Return (X, Y) of the center of cell containing provided text 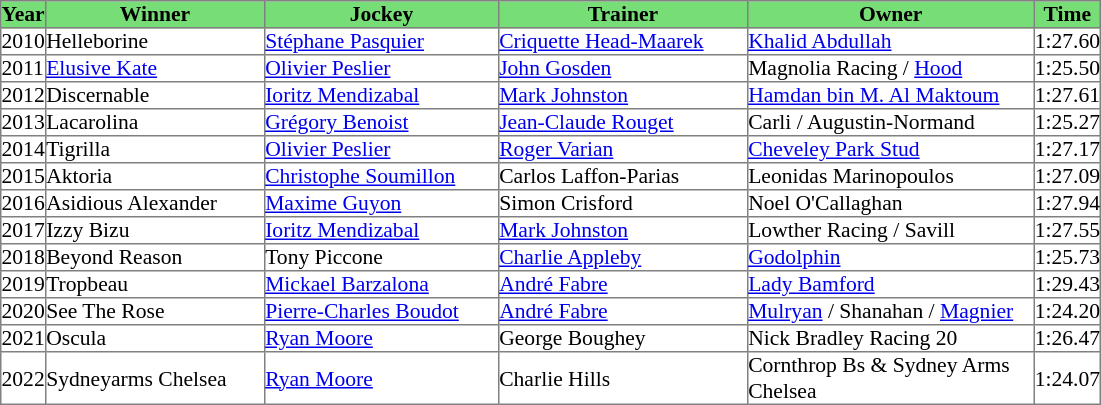
2015 (24, 176)
2010 (24, 42)
2016 (24, 204)
Sydneyarms Chelsea (154, 378)
Leonidas Marinopoulos (890, 176)
Tigrilla (154, 150)
Khalid Abdullah (890, 42)
Izzy Bizu (154, 230)
Carlos Laffon-Parias (622, 176)
Christophe Soumillon (381, 176)
Lacarolina (154, 122)
Tropbeau (154, 284)
Cornthrop Bs & Sydney Arms Chelsea (890, 378)
George Boughey (622, 338)
Jockey (381, 14)
1:27.94 (1068, 204)
1:25.73 (1068, 258)
2020 (24, 312)
2011 (24, 68)
Helleborine (154, 42)
Jean-Claude Rouget (622, 122)
Roger Varian (622, 150)
Mulryan / Shanahan / Magnier (890, 312)
Carli / Augustin-Normand (890, 122)
Lowther Racing / Savill (890, 230)
Time (1068, 14)
Maxime Guyon (381, 204)
2018 (24, 258)
2017 (24, 230)
1:25.27 (1068, 122)
Stéphane Pasquier (381, 42)
Lady Bamford (890, 284)
1:26.47 (1068, 338)
Winner (154, 14)
Criquette Head-Maarek (622, 42)
Charlie Hills (622, 378)
1:27.17 (1068, 150)
Noel O'Callaghan (890, 204)
Charlie Appleby (622, 258)
Discernable (154, 96)
Hamdan bin M. Al Maktoum (890, 96)
1:27.55 (1068, 230)
2012 (24, 96)
John Gosden (622, 68)
2022 (24, 378)
Simon Crisford (622, 204)
1:24.20 (1068, 312)
Asidious Alexander (154, 204)
1:29.43 (1068, 284)
Trainer (622, 14)
Grégory Benoist (381, 122)
Godolphin (890, 258)
2021 (24, 338)
2013 (24, 122)
1:27.09 (1068, 176)
2014 (24, 150)
Mickael Barzalona (381, 284)
Cheveley Park Stud (890, 150)
See The Rose (154, 312)
Magnolia Racing / Hood (890, 68)
Beyond Reason (154, 258)
1:27.61 (1068, 96)
1:25.50 (1068, 68)
Nick Bradley Racing 20 (890, 338)
Aktoria (154, 176)
Year (24, 14)
1:24.07 (1068, 378)
Owner (890, 14)
Tony Piccone (381, 258)
Pierre-Charles Boudot (381, 312)
1:27.60 (1068, 42)
Elusive Kate (154, 68)
2019 (24, 284)
Oscula (154, 338)
